Pinpoint the cell where the given text exists, returning its [x, y] midpoint coordinate. 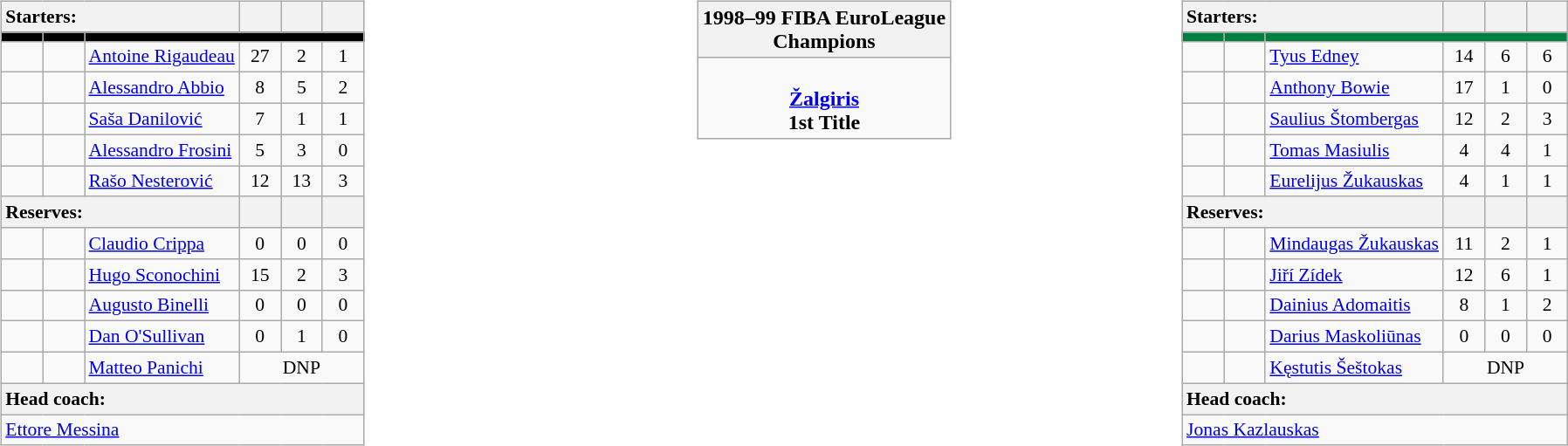
Hugo Sconochini [161, 274]
Tyus Edney [1354, 57]
Jiří Zídek [1354, 274]
Darius Maskoliūnas [1354, 337]
Antoine Rigaudeau [161, 57]
Alessandro Frosini [161, 150]
Eurelijus Žukauskas [1354, 182]
Dainius Adomaitis [1354, 305]
Saulius Štombergas [1354, 119]
7 [260, 119]
Jonas Kazlauskas [1375, 429]
1998–99 FIBA EuroLeagueChampions [824, 30]
Augusto Binelli [161, 305]
Alessandro Abbio [161, 88]
Kęstutis Šeštokas [1354, 367]
Anthony Bowie [1354, 88]
Saša Danilović [161, 119]
Dan O'Sullivan [161, 337]
11 [1464, 244]
Ettore Messina [182, 429]
Rašo Nesterović [161, 182]
27 [260, 57]
14 [1464, 57]
Matteo Panichi [161, 367]
13 [302, 182]
Tomas Masiulis [1354, 150]
Mindaugas Žukauskas [1354, 244]
Žalgiris 1st Title [824, 98]
17 [1464, 88]
15 [260, 274]
Claudio Crippa [161, 244]
